For the text-containing cell, return its midpoint in (X, Y) coordinate format. 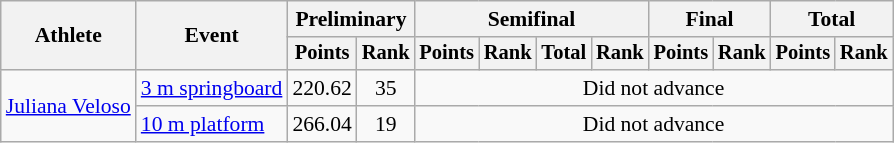
220.62 (322, 88)
Preliminary (350, 19)
Athlete (68, 36)
19 (386, 124)
266.04 (322, 124)
Juliana Veloso (68, 106)
Semifinal (531, 19)
Final (710, 19)
3 m springboard (212, 88)
Event (212, 36)
10 m platform (212, 124)
35 (386, 88)
